Locate the cell with the specified text and output its (X, Y) center coordinate. 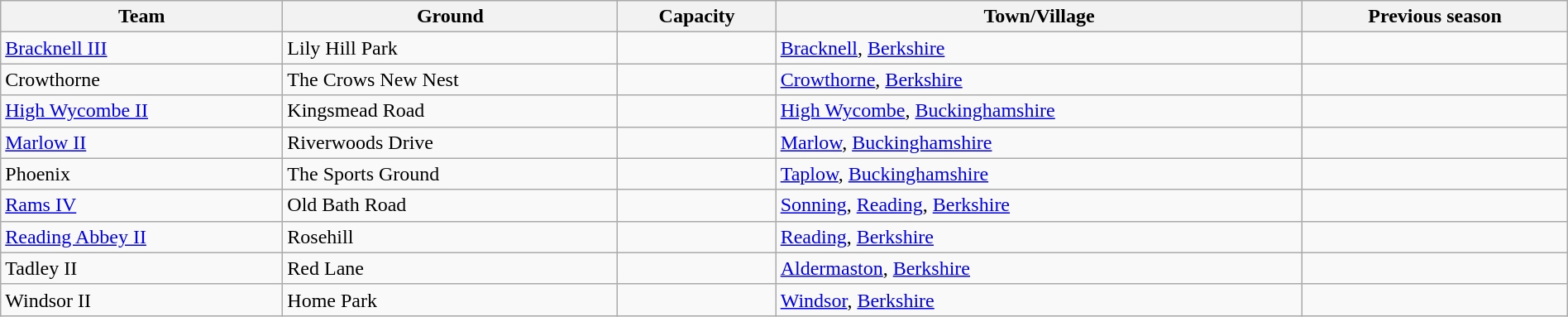
Riverwoods Drive (450, 142)
Windsor II (142, 300)
Marlow II (142, 142)
Lily Hill Park (450, 48)
Bracknell, Berkshire (1039, 48)
Phoenix (142, 174)
The Crows New Nest (450, 79)
Previous season (1435, 17)
Old Bath Road (450, 205)
Red Lane (450, 268)
Taplow, Buckinghamshire (1039, 174)
Rosehill (450, 237)
Ground (450, 17)
Capacity (696, 17)
High Wycombe II (142, 111)
Reading Abbey II (142, 237)
High Wycombe, Buckinghamshire (1039, 111)
Crowthorne (142, 79)
Team (142, 17)
Marlow, Buckinghamshire (1039, 142)
Rams IV (142, 205)
Aldermaston, Berkshire (1039, 268)
Town/Village (1039, 17)
Windsor, Berkshire (1039, 300)
Crowthorne, Berkshire (1039, 79)
Tadley II (142, 268)
Reading, Berkshire (1039, 237)
Kingsmead Road (450, 111)
The Sports Ground (450, 174)
Bracknell III (142, 48)
Sonning, Reading, Berkshire (1039, 205)
Home Park (450, 300)
